Return (X, Y) of the center of cell containing provided text 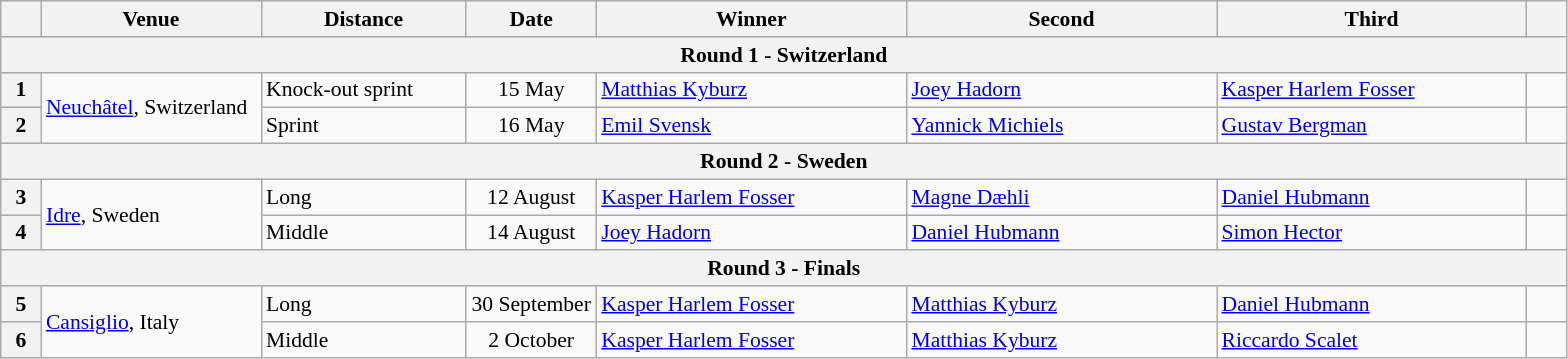
Date (531, 19)
30 September (531, 304)
Knock-out sprint (364, 90)
Winner (751, 19)
Venue (151, 19)
2 October (531, 340)
Distance (364, 19)
Yannick Michiels (1061, 126)
3 (21, 197)
Simon Hector (1371, 233)
Third (1371, 19)
5 (21, 304)
12 August (531, 197)
Idre, Sweden (151, 214)
6 (21, 340)
Cansiglio, Italy (151, 322)
15 May (531, 90)
Round 2 - Sweden (784, 162)
Magne Dæhli (1061, 197)
Sprint (364, 126)
Round 3 - Finals (784, 269)
14 August (531, 233)
Round 1 - Switzerland (784, 55)
Second (1061, 19)
Riccardo Scalet (1371, 340)
Emil Svensk (751, 126)
Neuchâtel, Switzerland (151, 108)
2 (21, 126)
4 (21, 233)
1 (21, 90)
Gustav Bergman (1371, 126)
16 May (531, 126)
